Search for the cell housing the specified text and yield its [x, y] center coordinate. 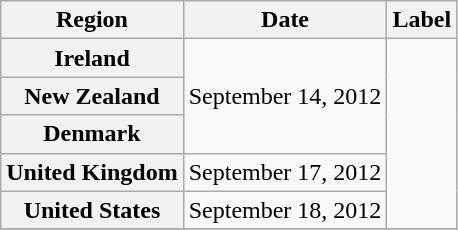
September 14, 2012 [285, 96]
United States [92, 210]
Date [285, 20]
Label [422, 20]
Ireland [92, 58]
September 17, 2012 [285, 172]
Denmark [92, 134]
New Zealand [92, 96]
September 18, 2012 [285, 210]
United Kingdom [92, 172]
Region [92, 20]
